Extract the [X, Y] coordinate from the center of the cell holding the provided text.  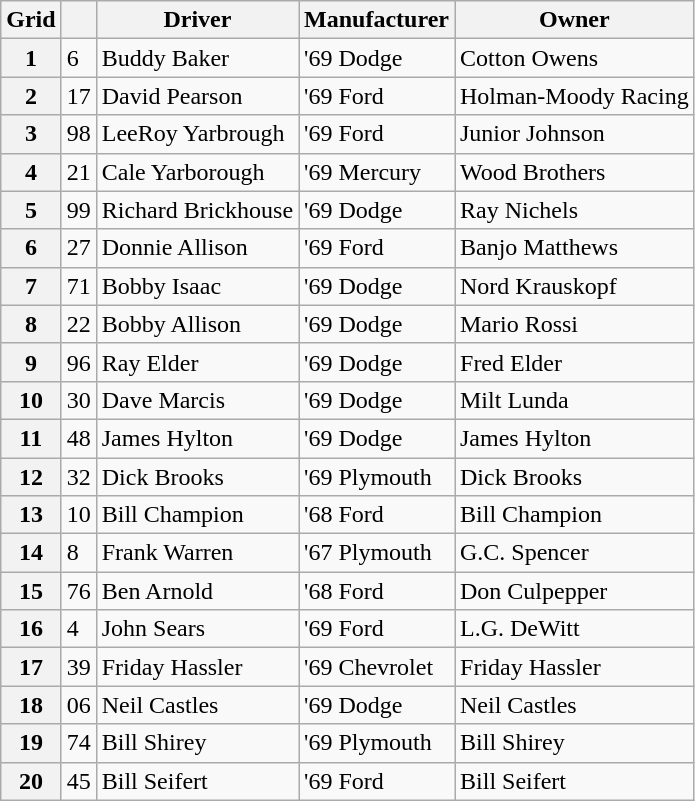
2 [31, 96]
Ben Arnold [197, 591]
21 [78, 172]
7 [31, 286]
L.G. DeWitt [574, 629]
39 [78, 667]
98 [78, 134]
96 [78, 362]
Ray Elder [197, 362]
11 [31, 438]
22 [78, 324]
30 [78, 400]
'67 Plymouth [377, 553]
15 [31, 591]
45 [78, 781]
5 [31, 210]
Driver [197, 20]
48 [78, 438]
13 [31, 515]
G.C. Spencer [574, 553]
32 [78, 477]
Bobby Isaac [197, 286]
Manufacturer [377, 20]
Richard Brickhouse [197, 210]
Ray Nichels [574, 210]
74 [78, 743]
99 [78, 210]
20 [31, 781]
Don Culpepper [574, 591]
Junior Johnson [574, 134]
Holman-Moody Racing [574, 96]
27 [78, 248]
76 [78, 591]
Bobby Allison [197, 324]
Frank Warren [197, 553]
Owner [574, 20]
John Sears [197, 629]
Milt Lunda [574, 400]
19 [31, 743]
Grid [31, 20]
Cotton Owens [574, 58]
'69 Chevrolet [377, 667]
9 [31, 362]
14 [31, 553]
Donnie Allison [197, 248]
18 [31, 705]
Dave Marcis [197, 400]
Mario Rossi [574, 324]
Fred Elder [574, 362]
Banjo Matthews [574, 248]
71 [78, 286]
3 [31, 134]
Nord Krauskopf [574, 286]
'69 Mercury [377, 172]
16 [31, 629]
1 [31, 58]
06 [78, 705]
LeeRoy Yarbrough [197, 134]
David Pearson [197, 96]
Wood Brothers [574, 172]
12 [31, 477]
Cale Yarborough [197, 172]
Buddy Baker [197, 58]
